Scan for the cell matching the given text and deliver its (X, Y) coordinate at center. 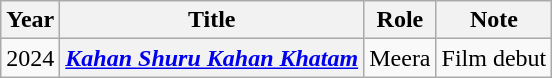
Kahan Shuru Kahan Khatam (212, 58)
Meera (400, 58)
2024 (30, 58)
Film debut (494, 58)
Title (212, 20)
Year (30, 20)
Role (400, 20)
Note (494, 20)
